Identify which cell holds the provided text, then report its [x, y] central coordinate. 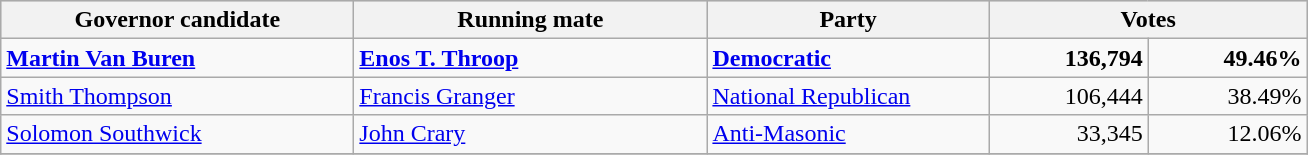
Solomon Southwick [178, 134]
Party [848, 20]
Smith Thompson [178, 96]
12.06% [1228, 134]
John Crary [530, 134]
Democratic [848, 58]
Enos T. Throop [530, 58]
Anti-Masonic [848, 134]
33,345 [1068, 134]
49.46% [1228, 58]
38.49% [1228, 96]
106,444 [1068, 96]
Martin Van Buren [178, 58]
136,794 [1068, 58]
National Republican [848, 96]
Votes [1148, 20]
Francis Granger [530, 96]
Running mate [530, 20]
Governor candidate [178, 20]
